Determine the (x, y) coordinate at the center of the cell enclosing the given text.  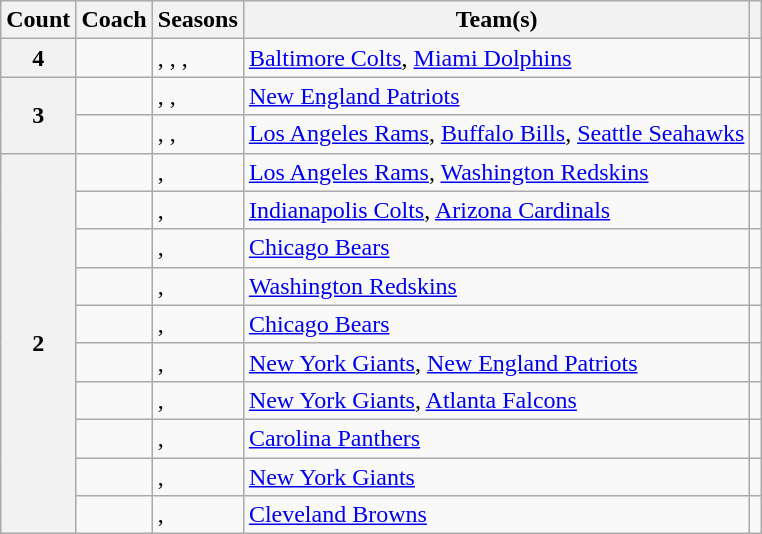
Team(s) (496, 20)
New York Giants, New England Patriots (496, 362)
3 (38, 115)
Seasons (198, 20)
Los Angeles Rams, Washington Redskins (496, 172)
Los Angeles Rams, Buffalo Bills, Seattle Seahawks (496, 134)
Washington Redskins (496, 286)
New York Giants, Atlanta Falcons (496, 400)
, , , (198, 58)
Coach (114, 20)
Baltimore Colts, Miami Dolphins (496, 58)
Indianapolis Colts, Arizona Cardinals (496, 210)
Cleveland Browns (496, 515)
4 (38, 58)
Carolina Panthers (496, 438)
New England Patriots (496, 96)
New York Giants (496, 477)
2 (38, 344)
Count (38, 20)
